Extract the [x, y] coordinate from the center of the cell holding the provided text.  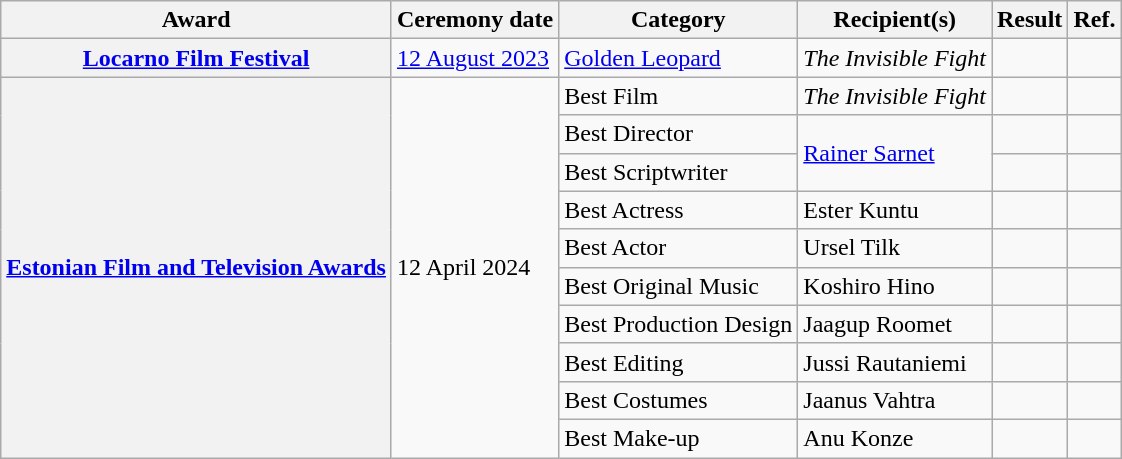
12 April 2024 [474, 268]
Ceremony date [474, 20]
Ref. [1094, 20]
Best Original Music [678, 286]
Best Production Design [678, 324]
Best Actress [678, 210]
Category [678, 20]
Jaanus Vahtra [895, 400]
Ester Kuntu [895, 210]
Best Editing [678, 362]
Best Costumes [678, 400]
Estonian Film and Television Awards [196, 268]
Koshiro Hino [895, 286]
Golden Leopard [678, 58]
Best Actor [678, 248]
Jussi Rautaniemi [895, 362]
Ursel Tilk [895, 248]
Jaagup Roomet [895, 324]
Award [196, 20]
Locarno Film Festival [196, 58]
Rainer Sarnet [895, 153]
Best Scriptwriter [678, 172]
Result [1030, 20]
Best Make-up [678, 438]
12 August 2023 [474, 58]
Anu Konze [895, 438]
Best Director [678, 134]
Best Film [678, 96]
Recipient(s) [895, 20]
